Detect which cell encompasses the target text, then output its (X, Y) center coordinate. 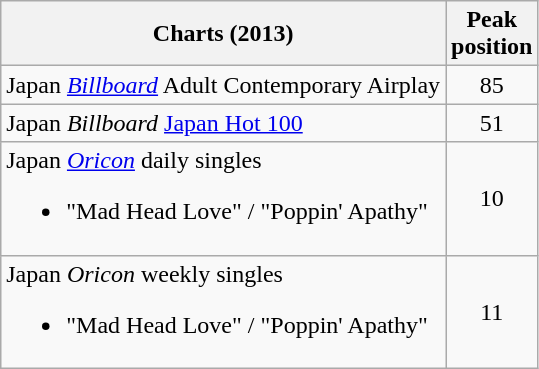
Peakposition (492, 34)
Japan Billboard Japan Hot 100 (224, 123)
Japan Billboard Adult Contemporary Airplay (224, 85)
11 (492, 312)
Japan Oricon daily singles"Mad Head Love" / "Poppin' Apathy" (224, 198)
51 (492, 123)
Japan Oricon weekly singles"Mad Head Love" / "Poppin' Apathy" (224, 312)
Charts (2013) (224, 34)
85 (492, 85)
10 (492, 198)
